Return the [x, y] coordinate for the center point of the cell that contains the specified text.  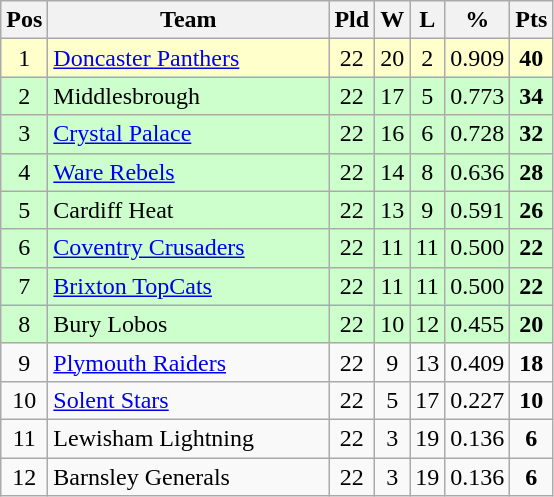
Lewisham Lightning [188, 438]
Doncaster Panthers [188, 58]
0.591 [478, 210]
Middlesbrough [188, 96]
Pts [532, 20]
Coventry Crusaders [188, 248]
Solent Stars [188, 400]
Crystal Palace [188, 134]
32 [532, 134]
4 [24, 172]
Ware Rebels [188, 172]
26 [532, 210]
Cardiff Heat [188, 210]
L [428, 20]
28 [532, 172]
Barnsley Generals [188, 477]
Team [188, 20]
0.773 [478, 96]
14 [392, 172]
0.409 [478, 362]
0.728 [478, 134]
% [478, 20]
Bury Lobos [188, 324]
Plymouth Raiders [188, 362]
W [392, 20]
34 [532, 96]
Pld [352, 20]
0.455 [478, 324]
Pos [24, 20]
40 [532, 58]
0.227 [478, 400]
18 [532, 362]
0.909 [478, 58]
1 [24, 58]
Brixton TopCats [188, 286]
0.636 [478, 172]
16 [392, 134]
7 [24, 286]
